Search for the cell housing the specified text and yield its (X, Y) center coordinate. 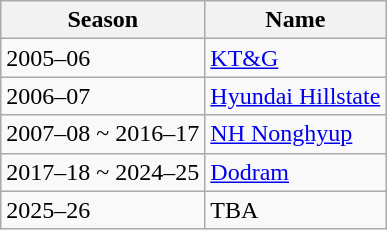
2017–18 ~ 2024–25 (103, 172)
Hyundai Hillstate (296, 96)
TBA (296, 210)
KT&G (296, 58)
2007–08 ~ 2016–17 (103, 134)
2025–26 (103, 210)
Season (103, 20)
Dodram (296, 172)
2005–06 (103, 58)
NH Nonghyup (296, 134)
Name (296, 20)
2006–07 (103, 96)
